Scan for the cell matching the given text and deliver its [x, y] coordinate at center. 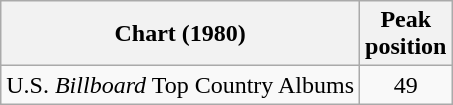
Peakposition [406, 34]
49 [406, 85]
U.S. Billboard Top Country Albums [180, 85]
Chart (1980) [180, 34]
